Return (X, Y) of the center of cell containing provided text 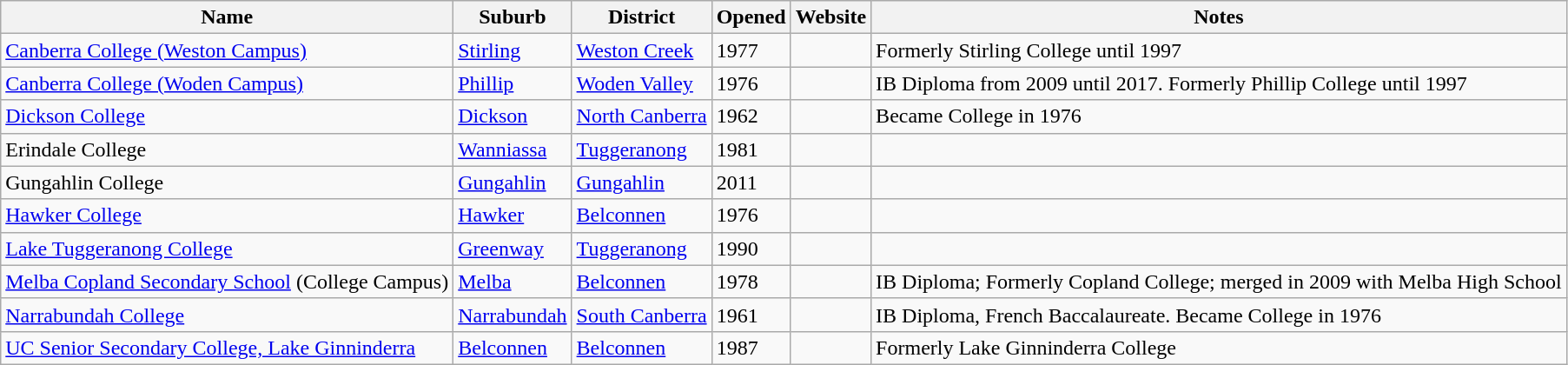
IB Diploma; Formerly Copland College; merged in 2009 with Melba High School (1220, 282)
Stirling (513, 50)
1981 (751, 149)
Melba (513, 282)
Became College in 1976 (1220, 116)
Weston Creek (641, 50)
Dickson College (228, 116)
1987 (751, 348)
IB Diploma from 2009 until 2017. Formerly Phillip College until 1997 (1220, 83)
Canberra College (Woden Campus) (228, 83)
Narrabundah College (228, 315)
District (641, 17)
Formerly Lake Ginninderra College (1220, 348)
Woden Valley (641, 83)
Wanniassa (513, 149)
Gungahlin College (228, 182)
Hawker (513, 216)
1961 (751, 315)
North Canberra (641, 116)
1990 (751, 249)
2011 (751, 182)
IB Diploma, French Baccalaureate. Became College in 1976 (1220, 315)
Canberra College (Weston Campus) (228, 50)
Opened (751, 17)
Suburb (513, 17)
Formerly Stirling College until 1997 (1220, 50)
South Canberra (641, 315)
Phillip (513, 83)
Notes (1220, 17)
Name (228, 17)
1962 (751, 116)
Melba Copland Secondary School (College Campus) (228, 282)
Hawker College (228, 216)
Greenway (513, 249)
Website (830, 17)
Narrabundah (513, 315)
UC Senior Secondary College, Lake Ginninderra (228, 348)
Erindale College (228, 149)
Dickson (513, 116)
Lake Tuggeranong College (228, 249)
1977 (751, 50)
1978 (751, 282)
